Scan for the cell matching the given text and deliver its (x, y) coordinate at center. 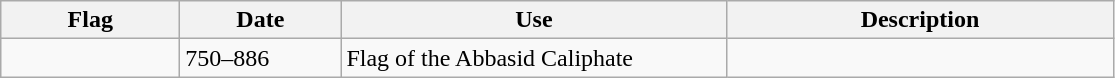
Description (920, 20)
750–886 (260, 58)
Date (260, 20)
Flag of the Abbasid Caliphate (534, 58)
Flag (90, 20)
Use (534, 20)
